Return (X, Y) of the center of cell containing provided text 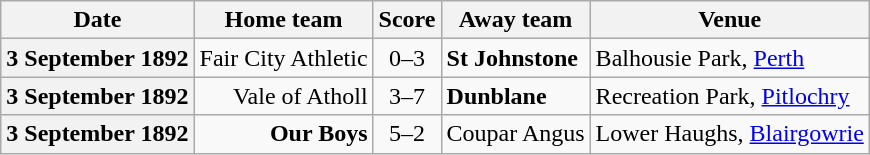
3–7 (407, 96)
Home team (284, 20)
Recreation Park, Pitlochry (730, 96)
Away team (516, 20)
Vale of Atholl (284, 96)
St Johnstone (516, 58)
Date (98, 20)
0–3 (407, 58)
Dunblane (516, 96)
Balhousie Park, Perth (730, 58)
5–2 (407, 134)
Our Boys (284, 134)
Score (407, 20)
Lower Haughs, Blairgowrie (730, 134)
Venue (730, 20)
Fair City Athletic (284, 58)
Coupar Angus (516, 134)
